Search for the cell housing the specified text and yield its [X, Y] center coordinate. 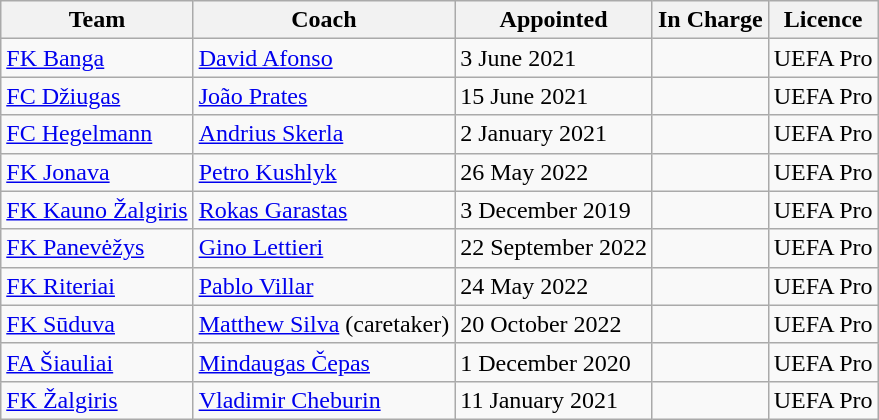
Mindaugas Čepas [324, 362]
11 January 2021 [554, 400]
David Afonso [324, 58]
FC Hegelmann [97, 134]
FK Žalgiris [97, 400]
FK Banga [97, 58]
Licence [823, 20]
FC Džiugas [97, 96]
FK Riteriai [97, 286]
In Charge [710, 20]
Rokas Garastas [324, 210]
Gino Lettieri [324, 248]
FA Šiauliai [97, 362]
1 December 2020 [554, 362]
20 October 2022 [554, 324]
Team [97, 20]
24 May 2022 [554, 286]
FK Sūduva [97, 324]
Vladimir Cheburin [324, 400]
15 June 2021 [554, 96]
Andrius Skerla [324, 134]
3 June 2021 [554, 58]
26 May 2022 [554, 172]
FK Panevėžys [97, 248]
22 September 2022 [554, 248]
3 December 2019 [554, 210]
2 January 2021 [554, 134]
Petro Kushlyk [324, 172]
FK Jonava [97, 172]
João Prates [324, 96]
Appointed [554, 20]
FK Kauno Žalgiris [97, 210]
Coach [324, 20]
Pablo Villar [324, 286]
Matthew Silva (caretaker) [324, 324]
